Determine the (X, Y) coordinate at the center of the cell enclosing the given text.  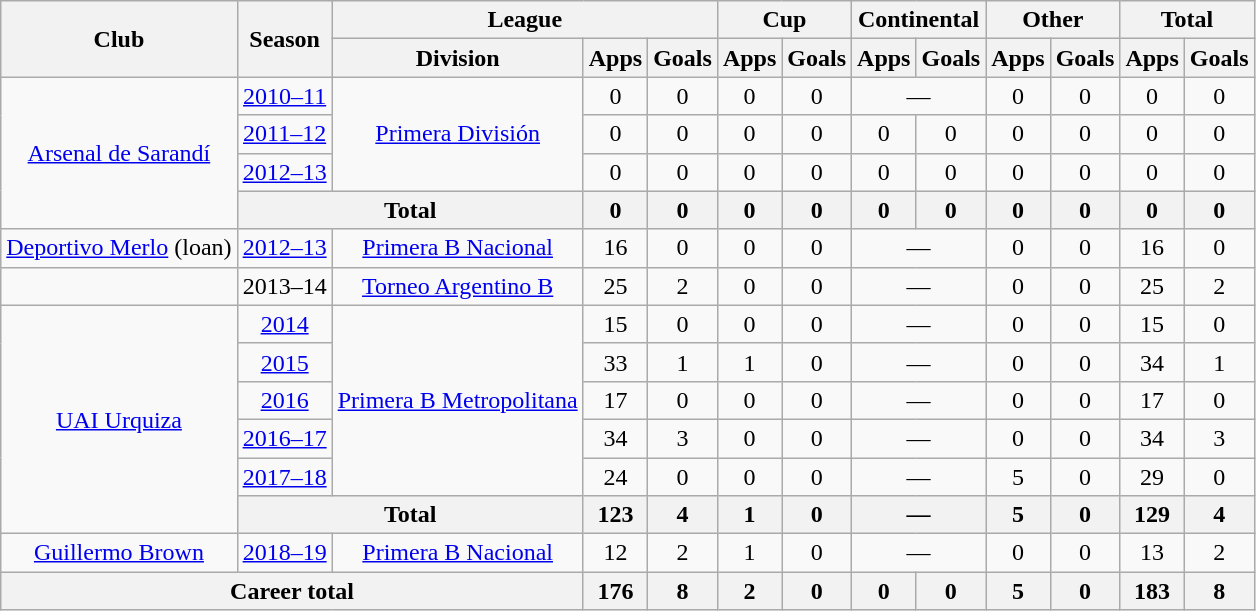
Primera B Metropolitana (458, 400)
2016–17 (284, 438)
Continental (919, 20)
12 (615, 553)
129 (1152, 515)
Guillermo Brown (119, 553)
123 (615, 515)
2010–11 (284, 96)
2018–19 (284, 553)
Arsenal de Sarandí (119, 153)
2014 (284, 324)
Season (284, 39)
Primera División (458, 134)
League (524, 20)
Club (119, 39)
Career total (292, 591)
Other (1053, 20)
13 (1152, 553)
24 (615, 477)
29 (1152, 477)
176 (615, 591)
2017–18 (284, 477)
2013–14 (284, 286)
Cup (784, 20)
2015 (284, 362)
Torneo Argentino B (458, 286)
33 (615, 362)
183 (1152, 591)
Deportivo Merlo (loan) (119, 248)
UAI Urquiza (119, 419)
Division (458, 58)
2016 (284, 400)
2011–12 (284, 134)
